Return the (x, y) coordinate for the center point of the cell that contains the specified text.  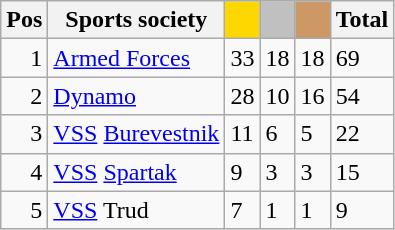
VSS Burevestnik (136, 134)
54 (362, 96)
VSS Spartak (136, 172)
28 (242, 96)
VSS Trud (136, 210)
Sports society (136, 20)
22 (362, 134)
2 (24, 96)
4 (24, 172)
7 (242, 210)
Total (362, 20)
Dynamo (136, 96)
33 (242, 58)
16 (312, 96)
15 (362, 172)
Armed Forces (136, 58)
69 (362, 58)
6 (278, 134)
Pos (24, 20)
10 (278, 96)
11 (242, 134)
